Return the [x, y] coordinate for the center point of the cell that contains the specified text.  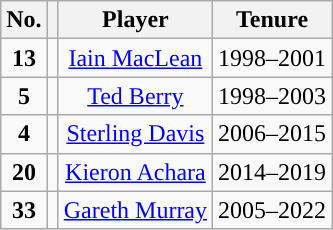
Gareth Murray [135, 210]
20 [24, 172]
2006–2015 [272, 134]
4 [24, 134]
Kieron Achara [135, 172]
Sterling Davis [135, 134]
33 [24, 210]
Player [135, 20]
13 [24, 58]
Ted Berry [135, 96]
No. [24, 20]
1998–2003 [272, 96]
2005–2022 [272, 210]
5 [24, 96]
1998–2001 [272, 58]
Tenure [272, 20]
Iain MacLean [135, 58]
2014–2019 [272, 172]
